Return the (X, Y) coordinate for the center point of the cell that contains the specified text.  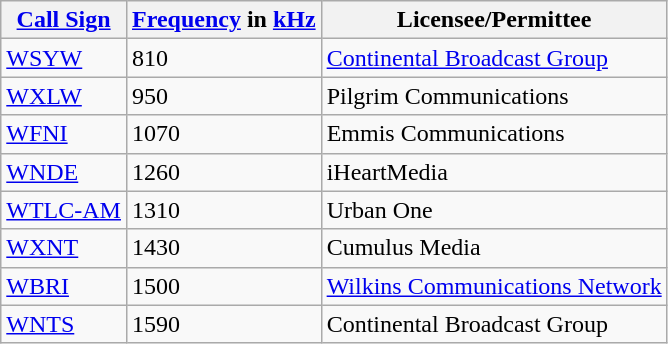
Urban One (494, 210)
Wilkins Communications Network (494, 286)
WXLW (64, 96)
Call Sign (64, 20)
WNDE (64, 172)
WSYW (64, 58)
810 (224, 58)
WTLC-AM (64, 210)
iHeartMedia (494, 172)
WFNI (64, 134)
1590 (224, 324)
1310 (224, 210)
1260 (224, 172)
Pilgrim Communications (494, 96)
WBRI (64, 286)
WXNT (64, 248)
Cumulus Media (494, 248)
1430 (224, 248)
WNTS (64, 324)
1500 (224, 286)
Licensee/Permittee (494, 20)
1070 (224, 134)
Emmis Communications (494, 134)
950 (224, 96)
Frequency in kHz (224, 20)
